Extract the [x, y] coordinate from the center of the cell holding the provided text.  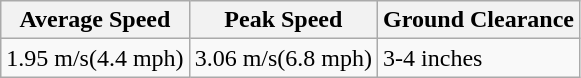
3-4 inches [479, 58]
Ground Clearance [479, 20]
3.06 m/s(6.8 mph) [283, 58]
1.95 m/s(4.4 mph) [95, 58]
Peak Speed [283, 20]
Average Speed [95, 20]
